Return (x, y) of the center of cell containing provided text 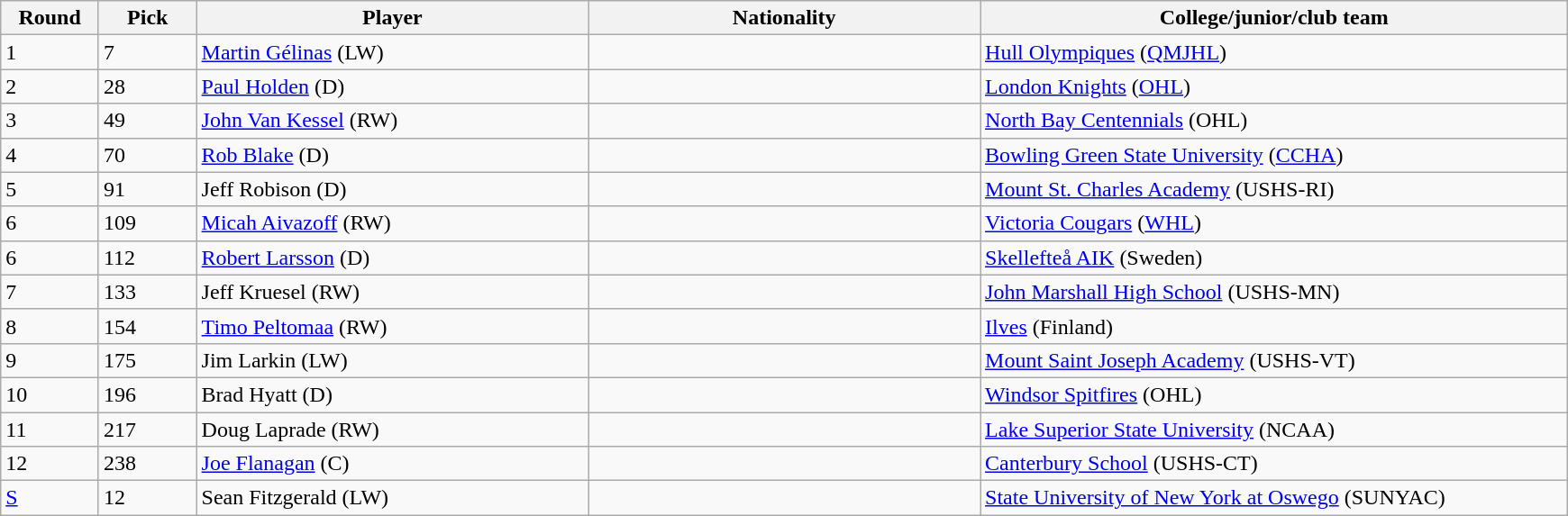
11 (50, 430)
John Van Kessel (RW) (393, 121)
Jeff Kruesel (RW) (393, 292)
Ilves (Finland) (1274, 326)
8 (50, 326)
2 (50, 86)
Jeff Robison (D) (393, 189)
Hull Olympiques (QMJHL) (1274, 52)
175 (148, 360)
217 (148, 430)
Paul Holden (D) (393, 86)
Rob Blake (D) (393, 155)
Nationality (784, 18)
49 (148, 121)
Skellefteå AIK (Sweden) (1274, 258)
Jim Larkin (LW) (393, 360)
9 (50, 360)
4 (50, 155)
10 (50, 394)
North Bay Centennials (OHL) (1274, 121)
133 (148, 292)
John Marshall High School (USHS-MN) (1274, 292)
Robert Larsson (D) (393, 258)
Timo Peltomaa (RW) (393, 326)
Brad Hyatt (D) (393, 394)
Round (50, 18)
Pick (148, 18)
109 (148, 223)
Canterbury School (USHS-CT) (1274, 464)
Lake Superior State University (NCAA) (1274, 430)
S (50, 498)
Doug Laprade (RW) (393, 430)
238 (148, 464)
Victoria Cougars (WHL) (1274, 223)
5 (50, 189)
112 (148, 258)
28 (148, 86)
Sean Fitzgerald (LW) (393, 498)
Micah Aivazoff (RW) (393, 223)
Windsor Spitfires (OHL) (1274, 394)
Joe Flanagan (C) (393, 464)
London Knights (OHL) (1274, 86)
Martin Gélinas (LW) (393, 52)
1 (50, 52)
State University of New York at Oswego (SUNYAC) (1274, 498)
Mount Saint Joseph Academy (USHS-VT) (1274, 360)
91 (148, 189)
College/junior/club team (1274, 18)
Mount St. Charles Academy (USHS-RI) (1274, 189)
Player (393, 18)
Bowling Green State University (CCHA) (1274, 155)
70 (148, 155)
3 (50, 121)
154 (148, 326)
196 (148, 394)
